Output the [X, Y] coordinate of the center of the cell containing the given text.  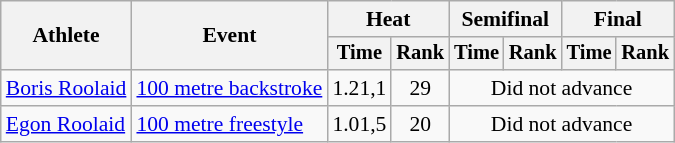
1.01,5 [359, 124]
Final [618, 19]
Semifinal [505, 19]
100 metre backstroke [229, 88]
Egon Roolaid [66, 124]
Boris Roolaid [66, 88]
Athlete [66, 36]
Heat [388, 19]
100 metre freestyle [229, 124]
1.21,1 [359, 88]
29 [420, 88]
Event [229, 36]
20 [420, 124]
